Pinpoint the cell where the given text exists, returning its [x, y] midpoint coordinate. 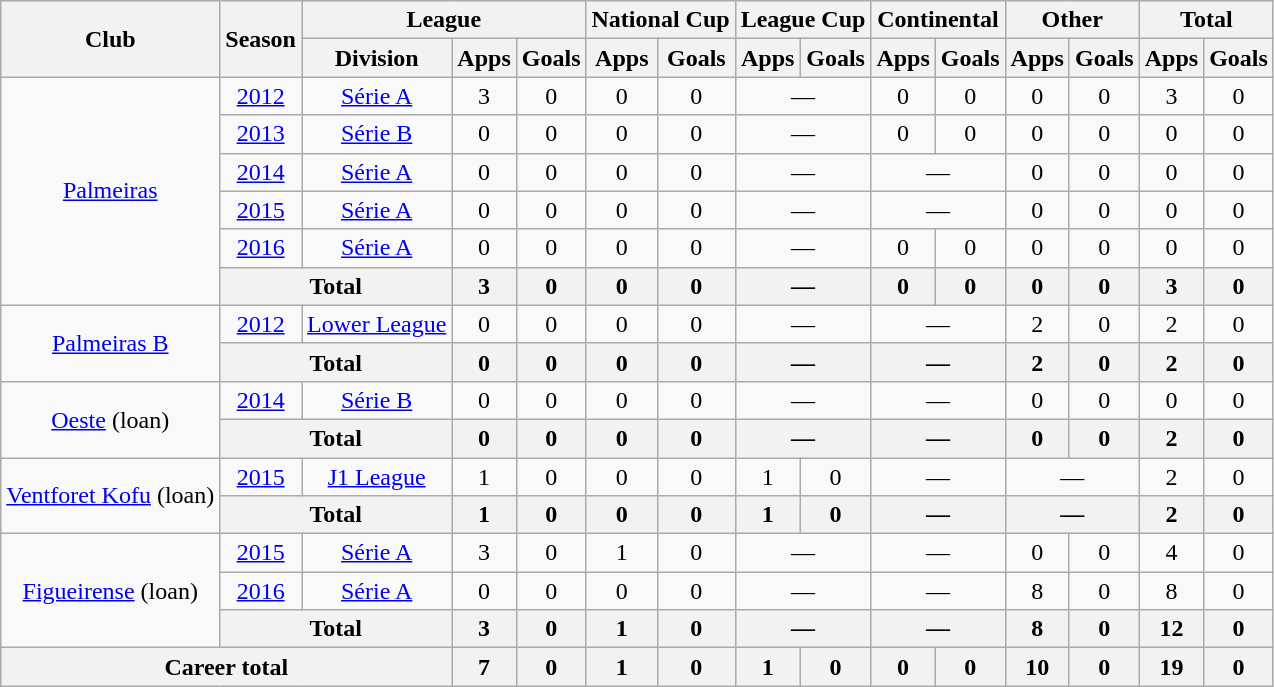
Club [110, 39]
12 [1171, 629]
Season [261, 39]
10 [1037, 667]
Continental [938, 20]
7 [484, 667]
Division [377, 58]
Career total [226, 667]
19 [1171, 667]
National Cup [660, 20]
2013 [261, 134]
Palmeiras B [110, 343]
Lower League [377, 324]
J1 League [377, 477]
Palmeiras [110, 191]
4 [1171, 553]
League [444, 20]
League Cup [803, 20]
Other [1072, 20]
Figueirense (loan) [110, 591]
Ventforet Kofu (loan) [110, 496]
Oeste (loan) [110, 419]
